Return the (X, Y) coordinate for the center point of the cell that contains the specified text.  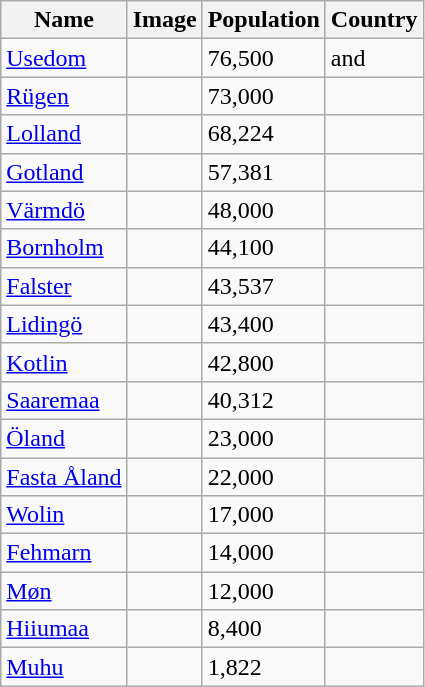
Image (164, 20)
14,000 (264, 553)
Rügen (64, 96)
57,381 (264, 172)
Hiiumaa (64, 629)
Lolland (64, 134)
Falster (64, 286)
Fasta Åland (64, 477)
17,000 (264, 515)
22,000 (264, 477)
Name (64, 20)
Gotland (64, 172)
23,000 (264, 438)
Kotlin (64, 362)
Fehmarn (64, 553)
1,822 (264, 667)
Wolin (64, 515)
12,000 (264, 591)
73,000 (264, 96)
Värmdö (64, 210)
Muhu (64, 667)
68,224 (264, 134)
Öland (64, 438)
42,800 (264, 362)
Saaremaa (64, 400)
Population (264, 20)
76,500 (264, 58)
40,312 (264, 400)
and (374, 58)
Møn (64, 591)
8,400 (264, 629)
Bornholm (64, 248)
44,100 (264, 248)
Lidingö (64, 324)
Usedom (64, 58)
43,400 (264, 324)
48,000 (264, 210)
Country (374, 20)
43,537 (264, 286)
